Output the [x, y] coordinate of the center of the cell containing the given text.  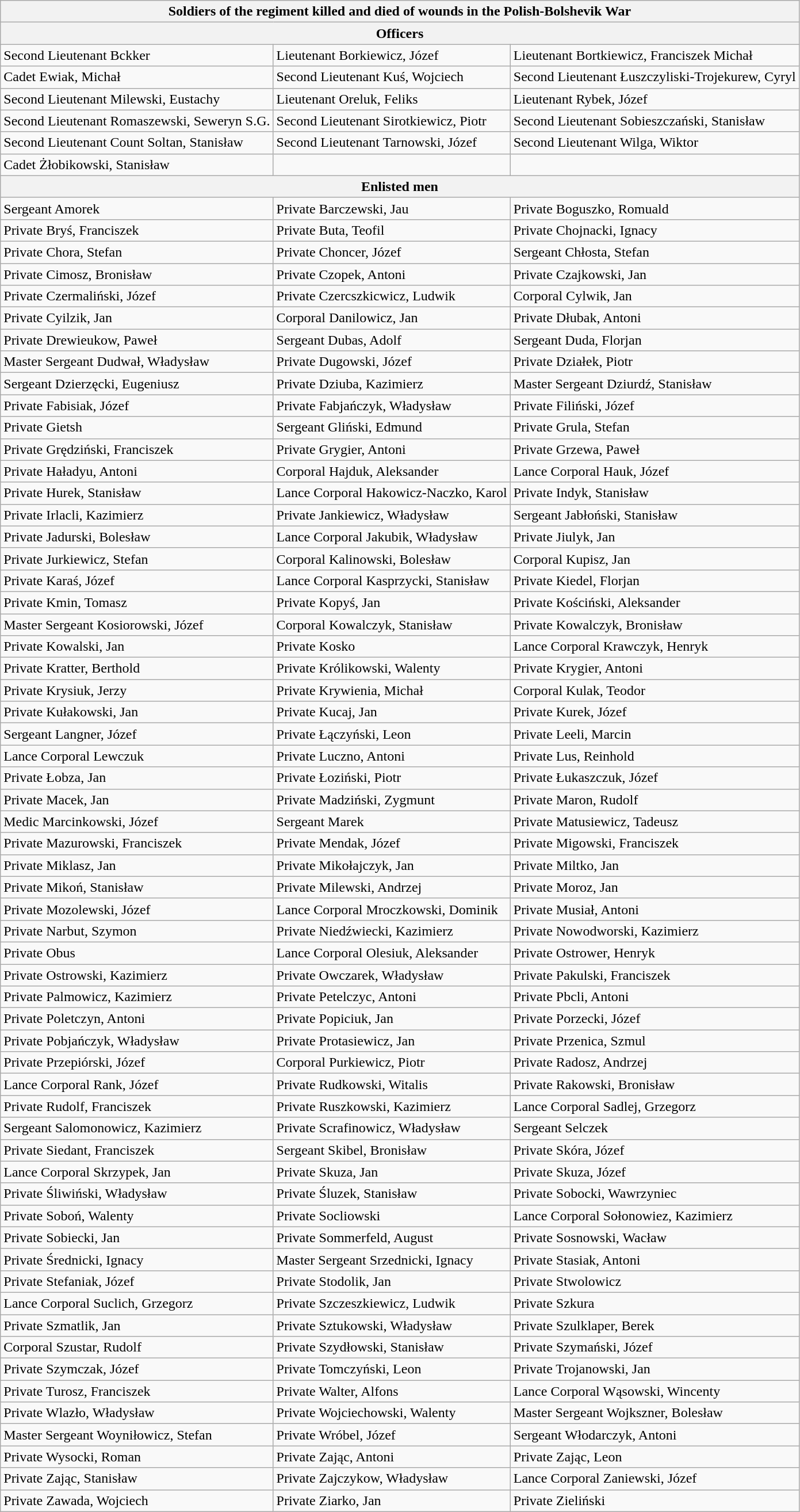
Second Lieutenant Sobieszczański, Stanisław [654, 121]
Private Palmowicz, Kazimierz [137, 997]
Private Jankiewicz, Władysław [392, 515]
Private Matusiewicz, Tadeusz [654, 822]
Corporal Purkiewicz, Piotr [392, 1063]
Sergeant Amorek [137, 208]
Private Krysiuk, Jerzy [137, 690]
Private Szydłowski, Stanisław [392, 1347]
Private Sobocki, Wawrzyniec [654, 1194]
Master Sergeant Dudwał, Władysław [137, 362]
Private Kiedel, Florjan [654, 581]
Private Milewski, Andrzej [392, 887]
Private Drewieukow, Paweł [137, 340]
Private Walter, Alfons [392, 1391]
Private Dugowski, Józef [392, 362]
Private Leeli, Marcin [654, 734]
Private Filiński, Józef [654, 406]
Private Macek, Jan [137, 800]
Private Cimosz, Bronisław [137, 274]
Private Scrafinowicz, Władysław [392, 1128]
Lance Corporal Skrzypek, Jan [137, 1172]
Private Owczarek, Władysław [392, 975]
Private Zieliński [654, 1500]
Private Działek, Piotr [654, 362]
Corporal Szustar, Rudolf [137, 1347]
Sergeant Skibel, Bronisław [392, 1150]
Private Chora, Stefan [137, 252]
Private Czermaliński, Józef [137, 296]
Lance Corporal Hauk, Józef [654, 471]
Private Nowodworski, Kazimierz [654, 931]
Lieutenant Oreluk, Feliks [392, 99]
Corporal Kulak, Teodor [654, 690]
Private Siedant, Franciszek [137, 1150]
Private Pobjańczyk, Władysław [137, 1041]
Sergeant Jabłoński, Stanisław [654, 515]
Private Zając, Stanisław [137, 1479]
Private Zajczykow, Władysław [392, 1479]
Private Wysocki, Roman [137, 1457]
Private Łukaszczuk, Józef [654, 778]
Private Wojciechowski, Walenty [392, 1413]
Lance Corporal Kasprzycki, Stanisław [392, 581]
Private Śluzek, Stanisław [392, 1194]
Master Sergeant Woyniłowicz, Stefan [137, 1435]
Private Madziński, Zygmunt [392, 800]
Lance Corporal Sadlej, Grzegorz [654, 1106]
Private Sosnowski, Wacław [654, 1238]
Sergeant Chłosta, Stefan [654, 252]
Private Sommerfeld, August [392, 1238]
Lance Corporal Sołonowiez, Kazimierz [654, 1216]
Private Protasiewicz, Jan [392, 1041]
Private Tomczyński, Leon [392, 1369]
Private Lus, Reinhold [654, 756]
Private Hurek, Stanisław [137, 493]
Private Pbcli, Antoni [654, 997]
Corporal Hajduk, Aleksander [392, 471]
Private Grygier, Antoni [392, 449]
Medic Marcinkowski, Józef [137, 822]
Lance Corporal Lewczuk [137, 756]
Private Ostrowski, Kazimierz [137, 975]
Private Obus [137, 953]
Lieutenant Rybek, Józef [654, 99]
Sergeant Duda, Florjan [654, 340]
Private Ziarko, Jan [392, 1500]
Lance Corporal Suclich, Grzegorz [137, 1303]
Lance Corporal Jakubik, Władysław [392, 537]
Private Petelczyc, Antoni [392, 997]
Sergeant Salomonowicz, Kazimierz [137, 1128]
Private Jurkiewicz, Stefan [137, 559]
Private Turosz, Franciszek [137, 1391]
Private Jadurski, Bolesław [137, 537]
Private Maron, Rudolf [654, 800]
Private Kosko [392, 647]
Second Lieutenant Milewski, Eustachy [137, 99]
Lance Corporal Rank, Józef [137, 1085]
Second Lieutenant Bckker [137, 55]
Second Lieutenant Sirotkiewicz, Piotr [392, 121]
Private Chojnacki, Ignacy [654, 230]
Private Trojanowski, Jan [654, 1369]
Private Mendak, Józef [392, 843]
Private Migowski, Franciszek [654, 843]
Private Stodolik, Jan [392, 1281]
Lieutenant Borkiewicz, Józef [392, 55]
Private Kucaj, Jan [392, 712]
Private Mozolewski, Józef [137, 909]
Private Śliwiński, Władysław [137, 1194]
Private Zając, Antoni [392, 1457]
Sergeant Dzierzęcki, Eugeniusz [137, 384]
Private Kopyś, Jan [392, 602]
Private Radosz, Andrzej [654, 1063]
Sergeant Selczek [654, 1128]
Master Sergeant Srzednicki, Ignacy [392, 1259]
Private Wlazło, Władysław [137, 1413]
Private Łoziński, Piotr [392, 778]
Lance Corporal Hakowicz-Naczko, Karol [392, 493]
Private Mikołajczyk, Jan [392, 865]
Lance Corporal Wąsowski, Wincenty [654, 1391]
Second Lieutenant Łuszczyliski-Trojekurew, Cyryl [654, 77]
Private Miltko, Jan [654, 865]
Private Grzewa, Paweł [654, 449]
Private Szymczak, Józef [137, 1369]
Second Lieutenant Count Soltan, Stanisław [137, 143]
Sergeant Marek [392, 822]
Private Miklasz, Jan [137, 865]
Private Ostrower, Henryk [654, 953]
Private Szkura [654, 1303]
Private Czajkowski, Jan [654, 274]
Private Haładyu, Antoni [137, 471]
Private Fabisiak, Józef [137, 406]
Master Sergeant Kosiorowski, Józef [137, 624]
Lieutenant Bortkiewicz, Franciszek Michał [654, 55]
Private Dłubak, Antoni [654, 318]
Private Krywienia, Michał [392, 690]
Private Szulklaper, Berek [654, 1325]
Sergeant Gliński, Edmund [392, 427]
Private Kurek, Józef [654, 712]
Sergeant Langner, Józef [137, 734]
Private Kościński, Aleksander [654, 602]
Private Skóra, Józef [654, 1150]
Private Przepiórski, Józef [137, 1063]
Private Niedźwiecki, Kazimierz [392, 931]
Private Mazurowski, Franciszek [137, 843]
Lance Corporal Krawczyk, Henryk [654, 647]
Private Irlacli, Kazimierz [137, 515]
Sergeant Dubas, Adolf [392, 340]
Private Kowalczyk, Bronisław [654, 624]
Private Porzecki, Józef [654, 1019]
Private Ruszkowski, Kazimierz [392, 1106]
Private Szczeszkiewicz, Ludwik [392, 1303]
Second Lieutenant Kuś, Wojciech [392, 77]
Private Karaś, Józef [137, 581]
Private Barczewski, Jau [392, 208]
Sergeant Włodarczyk, Antoni [654, 1435]
Private Soboń, Walenty [137, 1216]
Private Mikoń, Stanisław [137, 887]
Private Łobza, Jan [137, 778]
Second Lieutenant Tarnowski, Józef [392, 143]
Private Przenica, Szmul [654, 1041]
Private Rakowski, Bronisław [654, 1085]
Private Skuza, Jan [392, 1172]
Lance Corporal Zaniewski, Józef [654, 1479]
Second Lieutenant Romaszewski, Seweryn S.G. [137, 121]
Soldiers of the regiment killed and died of wounds in the Polish-Bolshevik War [400, 12]
Private Królikowski, Walenty [392, 669]
Private Jiulyk, Jan [654, 537]
Corporal Kupisz, Jan [654, 559]
Private Boguszko, Romuald [654, 208]
Private Dziuba, Kazimierz [392, 384]
Private Sztukowski, Władysław [392, 1325]
Private Rudolf, Franciszek [137, 1106]
Private Szmatlik, Jan [137, 1325]
Private Stefaniak, Józef [137, 1281]
Corporal Danilowicz, Jan [392, 318]
Master Sergeant Wojkszner, Bolesław [654, 1413]
Private Kratter, Berthold [137, 669]
Master Sergeant Dziurdź, Stanisław [654, 384]
Private Grędziński, Franciszek [137, 449]
Cadet Ewiak, Michał [137, 77]
Corporal Kalinowski, Bolesław [392, 559]
Private Pakulski, Franciszek [654, 975]
Private Kowalski, Jan [137, 647]
Private Szymański, Józef [654, 1347]
Private Socliowski [392, 1216]
Private Choncer, Józef [392, 252]
Enlisted men [400, 186]
Private Bryś, Franciszek [137, 230]
Private Wróbel, Józef [392, 1435]
Private Łączyński, Leon [392, 734]
Private Czercszkicwicz, Ludwik [392, 296]
Lance Corporal Olesiuk, Aleksander [392, 953]
Private Kułakowski, Jan [137, 712]
Private Kmin, Tomasz [137, 602]
Private Czopek, Antoni [392, 274]
Private Cyilzik, Jan [137, 318]
Private Rudkowski, Witalis [392, 1085]
Private Zawada, Wojciech [137, 1500]
Cadet Żłobikowski, Stanisław [137, 165]
Private Krygier, Antoni [654, 669]
Private Musiał, Antoni [654, 909]
Private Grula, Stefan [654, 427]
Private Indyk, Stanisław [654, 493]
Private Narbut, Szymon [137, 931]
Lance Corporal Mroczkowski, Dominik [392, 909]
Private Stasiak, Antoni [654, 1259]
Private Skuza, Józef [654, 1172]
Private Fabjańczyk, Władysław [392, 406]
Private Poletczyn, Antoni [137, 1019]
Private Moroz, Jan [654, 887]
Private Zając, Leon [654, 1457]
Private Popiciuk, Jan [392, 1019]
Corporal Kowalczyk, Stanisław [392, 624]
Private Luczno, Antoni [392, 756]
Corporal Cylwik, Jan [654, 296]
Second Lieutenant Wilga, Wiktor [654, 143]
Private Gietsh [137, 427]
Private Stwolowicz [654, 1281]
Officers [400, 33]
Private Sobiecki, Jan [137, 1238]
Private Buta, Teofil [392, 230]
Private Średnicki, Ignacy [137, 1259]
